Determine the [x, y] coordinate at the center of the cell enclosing the given text.  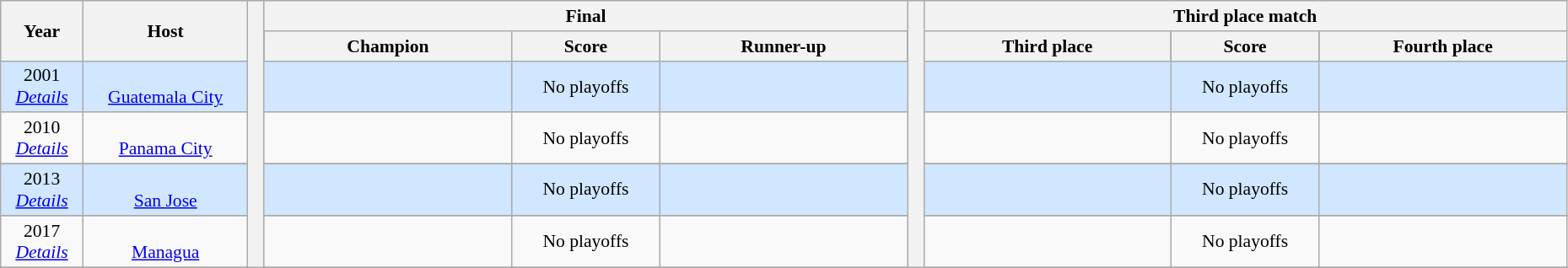
Host [165, 30]
Managua [165, 241]
Champion [388, 46]
Runner-up [783, 46]
Fourth place [1442, 46]
San Jose [165, 190]
Panama City [165, 138]
Final [585, 16]
2013Details [42, 190]
Year [42, 30]
Third place match [1245, 16]
Guatemala City [165, 86]
2017Details [42, 241]
2010Details [42, 138]
2001Details [42, 86]
Third place [1048, 46]
